Capture the cell that displays the provided text and extract its [X, Y] central coordinate. 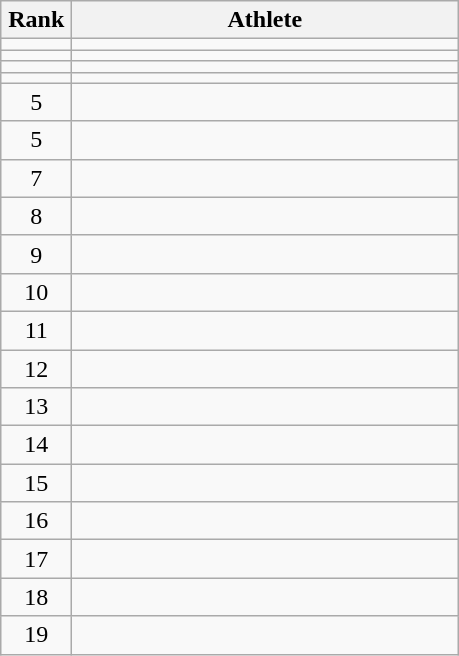
Rank [36, 20]
15 [36, 483]
19 [36, 635]
12 [36, 369]
8 [36, 216]
Athlete [265, 20]
14 [36, 445]
13 [36, 407]
16 [36, 521]
7 [36, 178]
11 [36, 330]
9 [36, 254]
17 [36, 559]
10 [36, 292]
18 [36, 597]
